Locate the cell with the specified text and output its [x, y] center coordinate. 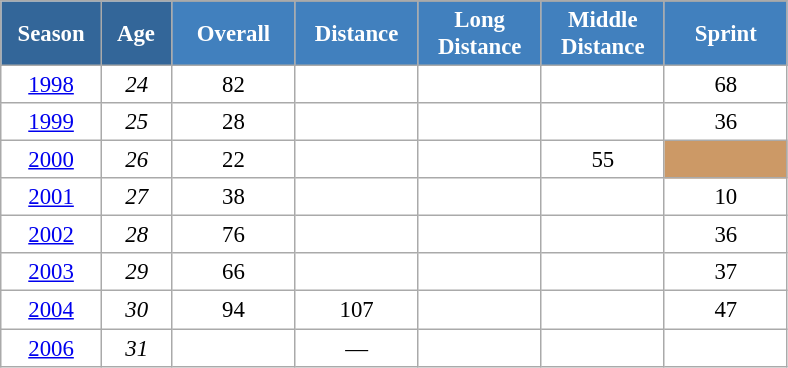
2006 [52, 348]
2003 [52, 273]
76 [234, 235]
Season [52, 34]
2004 [52, 310]
22 [234, 160]
1999 [52, 122]
24 [136, 85]
2002 [52, 235]
Middle Distance [602, 34]
Sprint [726, 34]
37 [726, 273]
2001 [52, 197]
25 [136, 122]
30 [136, 310]
68 [726, 85]
94 [234, 310]
27 [136, 197]
55 [602, 160]
1998 [52, 85]
82 [234, 85]
Overall [234, 34]
Distance [356, 34]
10 [726, 197]
31 [136, 348]
66 [234, 273]
38 [234, 197]
Long Distance [480, 34]
2000 [52, 160]
47 [726, 310]
29 [136, 273]
107 [356, 310]
26 [136, 160]
Age [136, 34]
— [356, 348]
